Determine the (X, Y) coordinate at the center of the cell enclosing the given text.  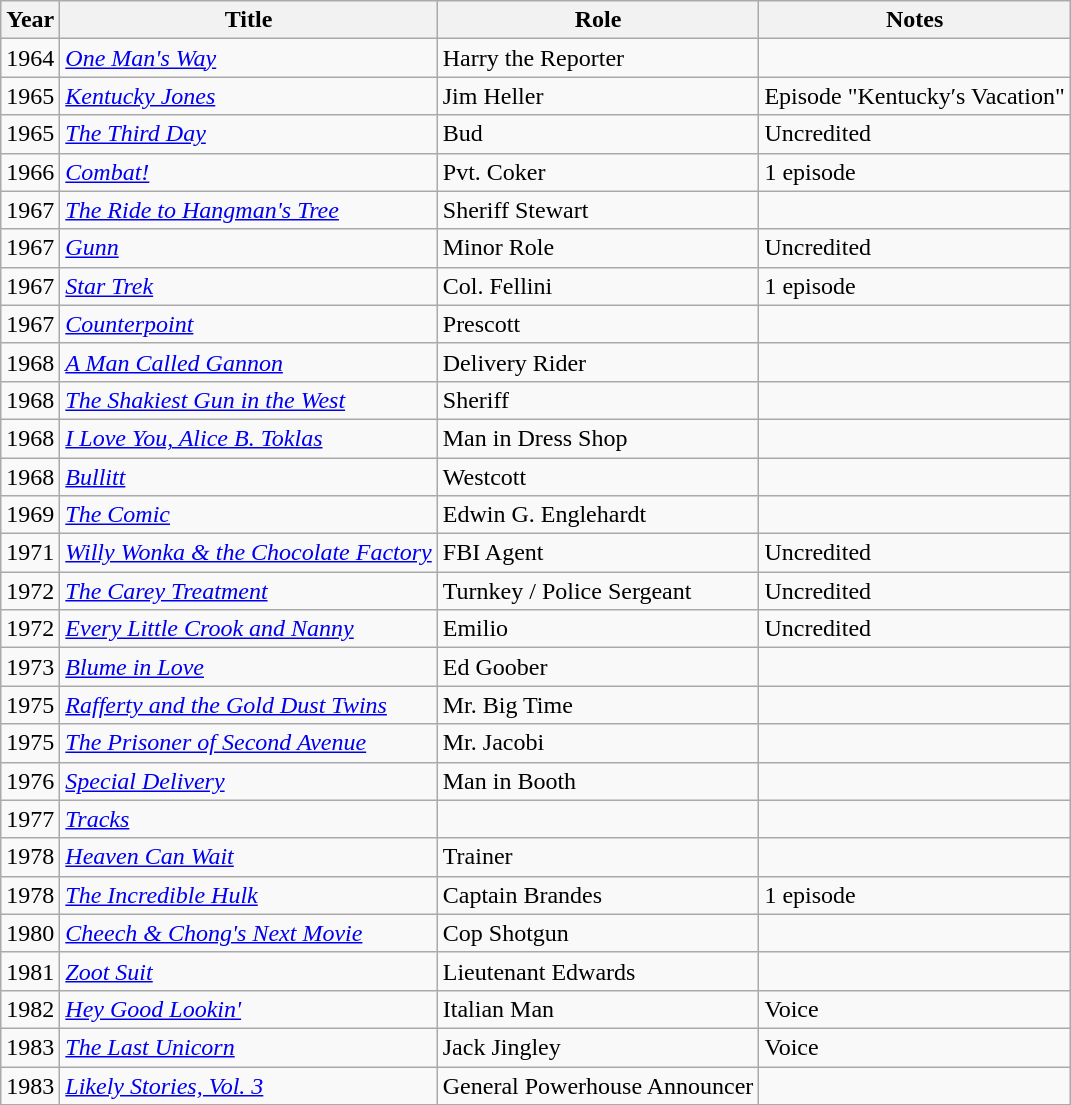
Minor Role (598, 248)
Man in Booth (598, 781)
Special Delivery (248, 781)
Likely Stories, Vol. 3 (248, 1085)
Willy Wonka & the Chocolate Factory (248, 553)
Prescott (598, 324)
Jack Jingley (598, 1047)
Westcott (598, 477)
Kentucky Jones (248, 96)
A Man Called Gannon (248, 362)
Mr. Jacobi (598, 743)
One Man's Way (248, 58)
Bud (598, 134)
Notes (914, 20)
The Third Day (248, 134)
Rafferty and the Gold Dust Twins (248, 705)
Sheriff Stewart (598, 210)
Turnkey / Police Sergeant (598, 591)
Year (30, 20)
I Love You, Alice B. Toklas (248, 438)
General Powerhouse Announcer (598, 1085)
1966 (30, 172)
The Carey Treatment (248, 591)
Combat! (248, 172)
1964 (30, 58)
Episode "Kentucky′s Vacation" (914, 96)
Jim Heller (598, 96)
1977 (30, 819)
Emilio (598, 629)
1981 (30, 971)
Every Little Crook and Nanny (248, 629)
Blume in Love (248, 667)
Hey Good Lookin' (248, 1009)
Lieutenant Edwards (598, 971)
Star Trek (248, 286)
1976 (30, 781)
Delivery Rider (598, 362)
Col. Fellini (598, 286)
Trainer (598, 857)
Man in Dress Shop (598, 438)
Title (248, 20)
The Last Unicorn (248, 1047)
The Incredible Hulk (248, 895)
1973 (30, 667)
Edwin G. Englehardt (598, 515)
FBI Agent (598, 553)
Pvt. Coker (598, 172)
1980 (30, 933)
Italian Man (598, 1009)
Captain Brandes (598, 895)
The Prisoner of Second Avenue (248, 743)
Counterpoint (248, 324)
Bullitt (248, 477)
Tracks (248, 819)
1969 (30, 515)
Mr. Big Time (598, 705)
Zoot Suit (248, 971)
Cheech & Chong's Next Movie (248, 933)
The Ride to Hangman's Tree (248, 210)
Sheriff (598, 400)
1971 (30, 553)
Heaven Can Wait (248, 857)
The Comic (248, 515)
1982 (30, 1009)
Gunn (248, 248)
Cop Shotgun (598, 933)
Harry the Reporter (598, 58)
The Shakiest Gun in the West (248, 400)
Role (598, 20)
Ed Goober (598, 667)
